Return the (X, Y) coordinate for the center point of the cell that contains the specified text.  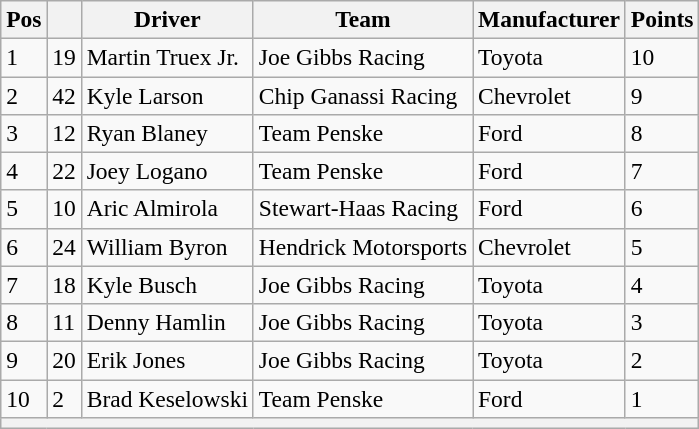
42 (64, 95)
Joey Logano (167, 171)
12 (64, 133)
Chip Ganassi Racing (362, 95)
Kyle Larson (167, 95)
Denny Hamlin (167, 322)
Erik Jones (167, 360)
Kyle Busch (167, 285)
William Byron (167, 247)
19 (64, 57)
18 (64, 285)
Manufacturer (550, 19)
Stewart-Haas Racing (362, 209)
Driver (167, 19)
Points (662, 19)
Brad Keselowski (167, 398)
20 (64, 360)
Team (362, 19)
Martin Truex Jr. (167, 57)
24 (64, 247)
Pos (24, 19)
Hendrick Motorsports (362, 247)
Ryan Blaney (167, 133)
Aric Almirola (167, 209)
11 (64, 322)
22 (64, 171)
